Scan for the cell matching the given text and deliver its (x, y) coordinate at center. 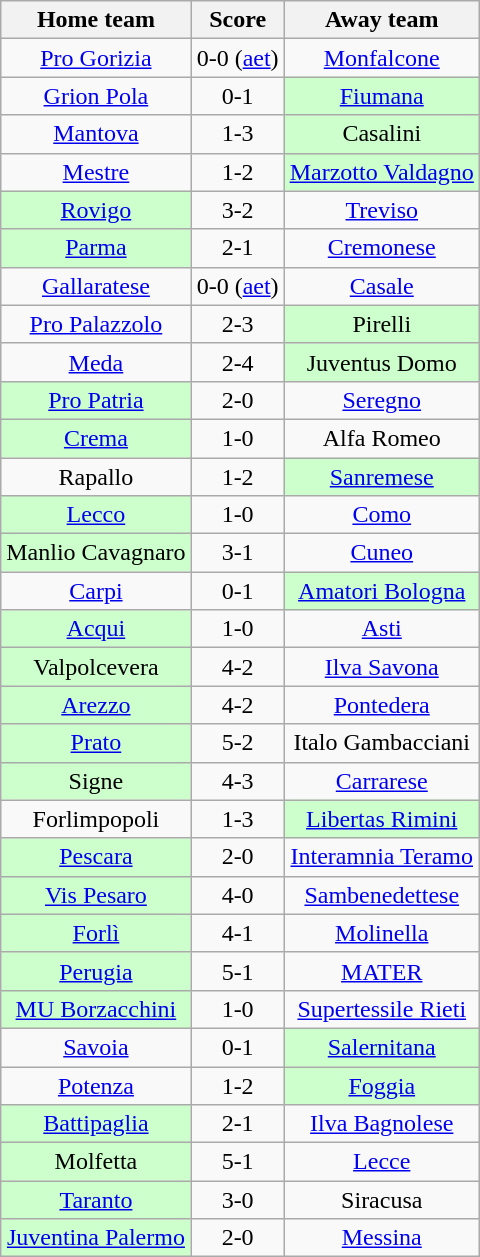
Casalini (382, 134)
Pro Patria (96, 400)
Parma (96, 248)
Fiumana (382, 96)
5-2 (238, 743)
Asti (382, 629)
4-3 (238, 781)
3-0 (238, 1200)
Potenza (96, 1085)
Juventus Domo (382, 362)
Mestre (96, 172)
Forlì (96, 933)
Italo Gambacciani (382, 743)
Interamnia Teramo (382, 857)
Lecco (96, 515)
Carrarese (382, 781)
Molinella (382, 933)
Supertessile Rieti (382, 1009)
Score (238, 20)
Amatori Bologna (382, 591)
Lecce (382, 1162)
Meda (96, 362)
Battipaglia (96, 1124)
Forlimpopoli (96, 819)
Pro Gorizia (96, 58)
Savoia (96, 1047)
Cuneo (382, 553)
Manlio Cavagnaro (96, 553)
Away team (382, 20)
Vis Pesaro (96, 895)
Sanremese (382, 477)
Libertas Rimini (382, 819)
Salernitana (382, 1047)
Sambenedettese (382, 895)
Pescara (96, 857)
2-3 (238, 324)
Seregno (382, 400)
Rovigo (96, 210)
Prato (96, 743)
Messina (382, 1238)
Arezzo (96, 705)
Mantova (96, 134)
Treviso (382, 210)
Foggia (382, 1085)
MU Borzacchini (96, 1009)
Crema (96, 438)
Acqui (96, 629)
Cremonese (382, 248)
Pro Palazzolo (96, 324)
Gallaratese (96, 286)
Home team (96, 20)
2-4 (238, 362)
Marzotto Valdagno (382, 172)
Signe (96, 781)
3-2 (238, 210)
Grion Pola (96, 96)
Perugia (96, 971)
Siracusa (382, 1200)
Monfalcone (382, 58)
Ilva Bagnolese (382, 1124)
Rapallo (96, 477)
Carpi (96, 591)
MATER (382, 971)
Alfa Romeo (382, 438)
Molfetta (96, 1162)
3-1 (238, 553)
Ilva Savona (382, 667)
Taranto (96, 1200)
Valpolcevera (96, 667)
4-0 (238, 895)
Como (382, 515)
4-1 (238, 933)
Casale (382, 286)
Pirelli (382, 324)
Pontedera (382, 705)
Juventina Palermo (96, 1238)
